Provide the (x, y) coordinate of the cell's center where the given text is located.  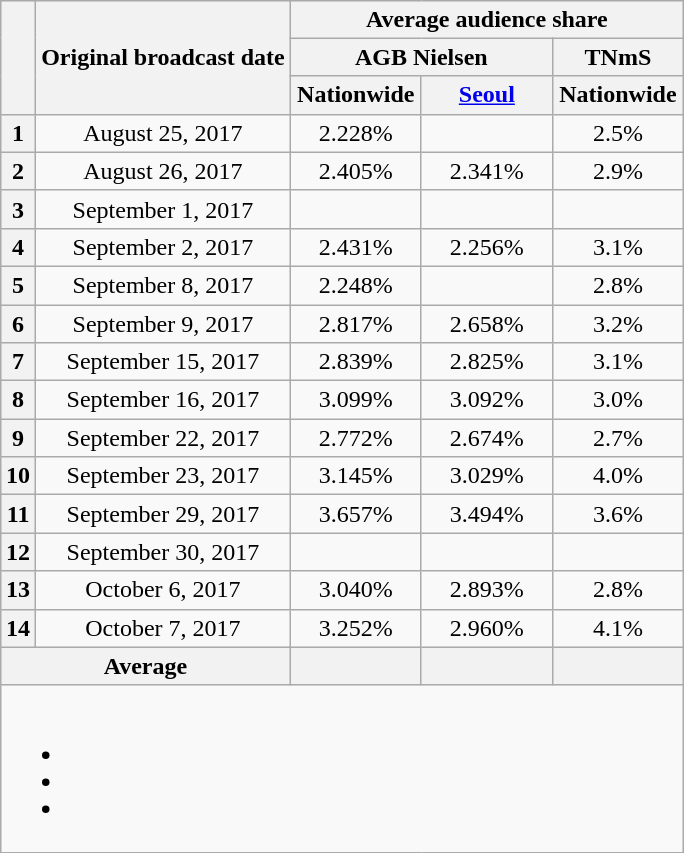
2.825% (486, 362)
3.029% (486, 476)
9 (18, 438)
Average (146, 666)
13 (18, 590)
8 (18, 400)
TNmS (618, 57)
August 25, 2017 (164, 133)
2.960% (486, 628)
September 15, 2017 (164, 362)
3.494% (486, 514)
September 30, 2017 (164, 552)
3 (18, 209)
September 29, 2017 (164, 514)
September 8, 2017 (164, 285)
6 (18, 323)
2.228% (356, 133)
10 (18, 476)
Original broadcast date (164, 57)
2.658% (486, 323)
August 26, 2017 (164, 171)
2.674% (486, 438)
Seoul (486, 95)
3.6% (618, 514)
September 16, 2017 (164, 400)
1 (18, 133)
2.772% (356, 438)
September 22, 2017 (164, 438)
2.405% (356, 171)
4.1% (618, 628)
September 2, 2017 (164, 247)
3.0% (618, 400)
3.252% (356, 628)
AGB Nielsen (421, 57)
2.893% (486, 590)
3.2% (618, 323)
2.9% (618, 171)
October 7, 2017 (164, 628)
3.099% (356, 400)
3.092% (486, 400)
11 (18, 514)
September 1, 2017 (164, 209)
12 (18, 552)
2.5% (618, 133)
September 23, 2017 (164, 476)
3.145% (356, 476)
2.341% (486, 171)
7 (18, 362)
14 (18, 628)
4.0% (618, 476)
5 (18, 285)
2.7% (618, 438)
Average audience share (486, 19)
October 6, 2017 (164, 590)
2.256% (486, 247)
3.657% (356, 514)
3.040% (356, 590)
2.817% (356, 323)
2.431% (356, 247)
September 9, 2017 (164, 323)
4 (18, 247)
2.839% (356, 362)
2 (18, 171)
2.248% (356, 285)
